Return (X, Y) of the center of cell containing provided text 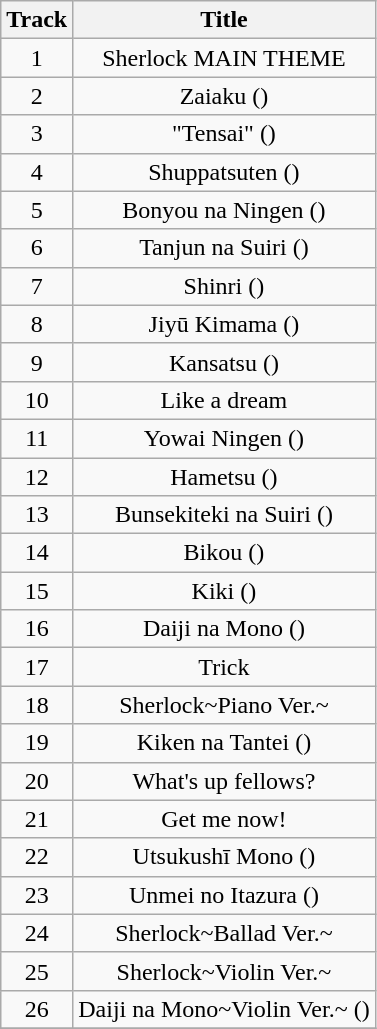
16 (37, 629)
7 (37, 286)
Sherlock~Piano Ver.~ (224, 705)
22 (37, 857)
Unmei no Itazura () (224, 895)
1 (37, 58)
Kansatsu () (224, 362)
Kiki () (224, 591)
Track (37, 20)
Daiji na Mono~Violin Ver.~ () (224, 1009)
Sherlock~Ballad Ver.~ (224, 933)
20 (37, 781)
2 (37, 96)
Get me now! (224, 819)
Bikou () (224, 553)
21 (37, 819)
23 (37, 895)
15 (37, 591)
10 (37, 400)
"Tensai" () (224, 134)
Bunsekiteki na Suiri () (224, 515)
Sherlock MAIN THEME (224, 58)
Trick (224, 667)
14 (37, 553)
25 (37, 971)
Shinri () (224, 286)
6 (37, 248)
Tanjun na Suiri () (224, 248)
Jiyū Kimama () (224, 324)
Like a dream (224, 400)
Sherlock~Violin Ver.~ (224, 971)
Kiken na Tantei () (224, 743)
What's up fellows? (224, 781)
Zaiaku () (224, 96)
Yowai Ningen () (224, 438)
5 (37, 210)
17 (37, 667)
Shuppatsuten () (224, 172)
8 (37, 324)
Hametsu () (224, 477)
Utsukushī Mono () (224, 857)
Bonyou na Ningen () (224, 210)
3 (37, 134)
9 (37, 362)
13 (37, 515)
18 (37, 705)
Daiji na Mono () (224, 629)
4 (37, 172)
19 (37, 743)
12 (37, 477)
24 (37, 933)
Title (224, 20)
11 (37, 438)
26 (37, 1009)
